Output the [X, Y] coordinate of the center of the cell containing the given text.  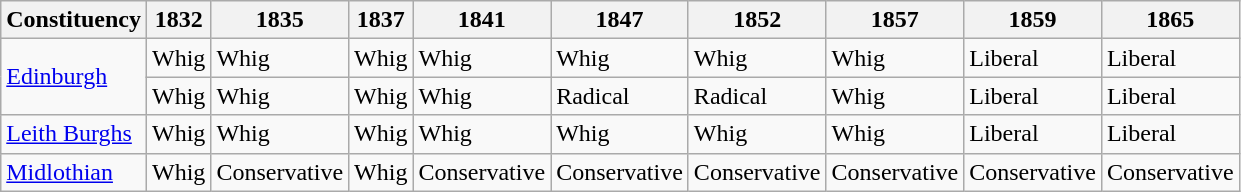
1841 [482, 20]
1852 [757, 20]
1837 [381, 20]
1865 [1170, 20]
Leith Burghs [74, 134]
1847 [620, 20]
1835 [280, 20]
1832 [178, 20]
1857 [895, 20]
Edinburgh [74, 77]
Midlothian [74, 172]
1859 [1033, 20]
Constituency [74, 20]
